Identify which cell holds the provided text, then report its (X, Y) central coordinate. 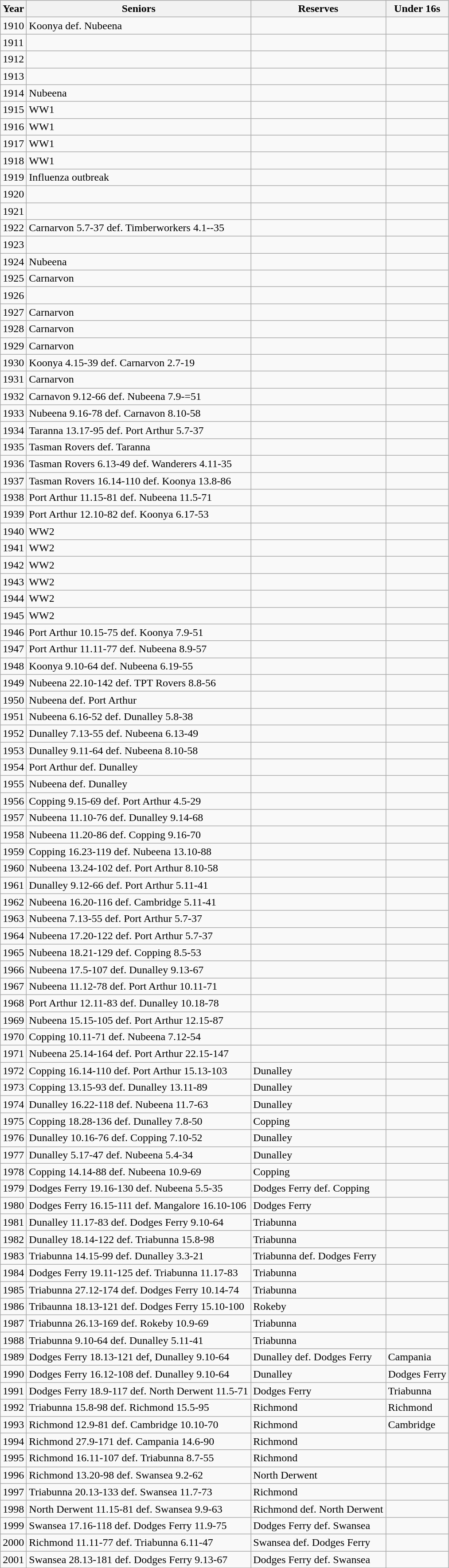
Richmond 11.11-77 def. Triabunna 6.11-47 (139, 1542)
1916 (13, 127)
1918 (13, 160)
1969 (13, 1020)
Port Arthur 11.11-77 def. Nubeena 8.9-57 (139, 649)
1985 (13, 1290)
1993 (13, 1425)
Triabunna 27.12-174 def. Dodges Ferry 10.14-74 (139, 1290)
1998 (13, 1509)
1913 (13, 76)
1963 (13, 919)
Nubeena def. Port Arthur (139, 700)
Under 16s (417, 9)
1922 (13, 228)
Swansea 28.13-181 def. Dodges Ferry 9.13-67 (139, 1559)
1930 (13, 363)
1955 (13, 784)
Nubeena 18.21-129 def. Copping 8.5-53 (139, 952)
1978 (13, 1172)
Port Arthur 12.10-82 def. Koonya 6.17-53 (139, 515)
Dodges Ferry 18.9-117 def. North Derwent 11.5-71 (139, 1391)
1953 (13, 751)
1992 (13, 1408)
2001 (13, 1559)
1931 (13, 379)
1996 (13, 1475)
1945 (13, 616)
Dunalley 9.11-64 def. Nubeena 8.10-58 (139, 751)
1977 (13, 1155)
Dunalley 7.13-55 def. Nubeena 6.13-49 (139, 733)
1947 (13, 649)
1961 (13, 885)
1974 (13, 1104)
1965 (13, 952)
1933 (13, 413)
1934 (13, 430)
Port Arthur 11.15-81 def. Nubeena 11.5-71 (139, 498)
Taranna 13.17-95 def. Port Arthur 5.7-37 (139, 430)
1937 (13, 480)
Tribaunna 18.13-121 def. Dodges Ferry 15.10-100 (139, 1307)
1972 (13, 1071)
1940 (13, 531)
Nubeena 15.15-105 def. Port Arthur 12.15-87 (139, 1020)
1951 (13, 716)
Copping 13.15-93 def. Dunalley 13.11-89 (139, 1088)
Copping 9.15-69 def. Port Arthur 4.5-29 (139, 801)
2000 (13, 1542)
Influenza outbreak (139, 177)
1986 (13, 1307)
1923 (13, 245)
1983 (13, 1256)
Swansea def. Dodges Ferry (318, 1542)
Cambridge (417, 1425)
Tasman Rovers 6.13-49 def. Wanderers 4.11-35 (139, 464)
Dodges Ferry 16.15-111 def. Mangalore 16.10-106 (139, 1205)
1999 (13, 1525)
1938 (13, 498)
Nubeena 17.20-122 def. Port Arthur 5.7-37 (139, 936)
Dunalley 18.14-122 def. Triabunna 15.8-98 (139, 1239)
Nubeena 7.13-55 def. Port Arthur 5.7-37 (139, 919)
Seniors (139, 9)
1968 (13, 1003)
1957 (13, 818)
1973 (13, 1088)
1942 (13, 565)
Koonya 4.15-39 def. Carnarvon 2.7-19 (139, 363)
1990 (13, 1374)
1910 (13, 26)
Year (13, 9)
1975 (13, 1121)
Rokeby (318, 1307)
Dodges Ferry 18.13-121 def, Dunalley 9.10-64 (139, 1357)
Tasman Rovers 16.14-110 def. Koonya 13.8-86 (139, 480)
Richmond 12.9-81 def. Cambridge 10.10-70 (139, 1425)
1995 (13, 1458)
Dodges Ferry 16.12-108 def. Dunalley 9.10-64 (139, 1374)
1924 (13, 262)
1929 (13, 346)
1925 (13, 279)
1932 (13, 396)
1915 (13, 110)
1921 (13, 211)
Triabunna 14.15-99 def. Dunalley 3.3-21 (139, 1256)
Triabunna 20.13-133 def. Swansea 11.7-73 (139, 1492)
1911 (13, 43)
Copping 10.11-71 def. Nubeena 7.12-54 (139, 1037)
Nubeena 16.20-116 def. Cambridge 5.11-41 (139, 902)
Nubeena def. Dunalley (139, 784)
Dunalley 9.12-66 def. Port Arthur 5.11-41 (139, 885)
Carnarvon 5.7-37 def. Timberworkers 4.1--35 (139, 228)
1952 (13, 733)
Nubeena 11.20-86 def. Copping 9.16-70 (139, 835)
1935 (13, 447)
1927 (13, 312)
Nubeena 17.5-107 def. Dunalley 9.13-67 (139, 969)
1991 (13, 1391)
1914 (13, 93)
Nubeena 6.16-52 def. Dunalley 5.8-38 (139, 716)
Dodges Ferry def. Copping (318, 1189)
Dunalley 16.22-118 def. Nubeena 11.7-63 (139, 1104)
1936 (13, 464)
Richmond 16.11-107 def. Triabunna 8.7-55 (139, 1458)
1979 (13, 1189)
Port Arthur 12.11-83 def. Dunalley 10.18-78 (139, 1003)
1971 (13, 1054)
Copping 14.14-88 def. Nubeena 10.9-69 (139, 1172)
1912 (13, 59)
1941 (13, 548)
Nubeena 22.10-142 def. TPT Rovers 8.8-56 (139, 683)
1960 (13, 868)
1948 (13, 666)
1970 (13, 1037)
Koonya def. Nubeena (139, 26)
Nubeena 11.12-78 def. Port Arthur 10.11-71 (139, 986)
Triabunna 26.13-169 def. Rokeby 10.9-69 (139, 1324)
Copping 16.14-110 def. Port Arthur 15.13-103 (139, 1071)
Carnavon 9.12-66 def. Nubeena 7.9-=51 (139, 396)
Richmond def. North Derwent (318, 1509)
1988 (13, 1340)
1946 (13, 632)
1964 (13, 936)
1980 (13, 1205)
1976 (13, 1138)
Dunalley 5.17-47 def. Nubeena 5.4-34 (139, 1155)
1966 (13, 969)
1997 (13, 1492)
Dunalley 10.16-76 def. Copping 7.10-52 (139, 1138)
Copping 16.23-119 def. Nubeena 13.10-88 (139, 852)
1981 (13, 1222)
Port Arthur 10.15-75 def. Koonya 7.9-51 (139, 632)
1958 (13, 835)
1959 (13, 852)
1984 (13, 1273)
1917 (13, 143)
Dunalley 11.17-83 def. Dodges Ferry 9.10-64 (139, 1222)
Nubeena 9.16-78 def. Carnavon 8.10-58 (139, 413)
1943 (13, 582)
1920 (13, 194)
1982 (13, 1239)
1939 (13, 515)
1962 (13, 902)
1949 (13, 683)
1944 (13, 599)
Triabunna 9.10-64 def. Dunalley 5.11-41 (139, 1340)
Nubeena 11.10-76 def. Dunalley 9.14-68 (139, 818)
Campania (417, 1357)
1926 (13, 295)
Nubeena 13.24-102 def. Port Arthur 8.10-58 (139, 868)
1950 (13, 700)
1987 (13, 1324)
Triabunna 15.8-98 def. Richmond 15.5-95 (139, 1408)
Dunalley def. Dodges Ferry (318, 1357)
Swansea 17.16-118 def. Dodges Ferry 11.9-75 (139, 1525)
Dodges Ferry 19.16-130 def. Nubeena 5.5-35 (139, 1189)
Reserves (318, 9)
Richmond 13.20-98 def. Swansea 9.2-62 (139, 1475)
Tasman Rovers def. Taranna (139, 447)
1989 (13, 1357)
1928 (13, 329)
Triabunna def. Dodges Ferry (318, 1256)
1994 (13, 1441)
1919 (13, 177)
Nubeena 25.14-164 def. Port Arthur 22.15-147 (139, 1054)
North Derwent 11.15-81 def. Swansea 9.9-63 (139, 1509)
1967 (13, 986)
Copping 18.28-136 def. Dunalley 7.8-50 (139, 1121)
Koonya 9.10-64 def. Nubeena 6.19-55 (139, 666)
Port Arthur def. Dunalley (139, 767)
1954 (13, 767)
Richmond 27.9-171 def. Campania 14.6-90 (139, 1441)
1956 (13, 801)
North Derwent (318, 1475)
Dodges Ferry 19.11-125 def. Triabunna 11.17-83 (139, 1273)
